Determine the [X, Y] coordinate at the center of the cell enclosing the given text.  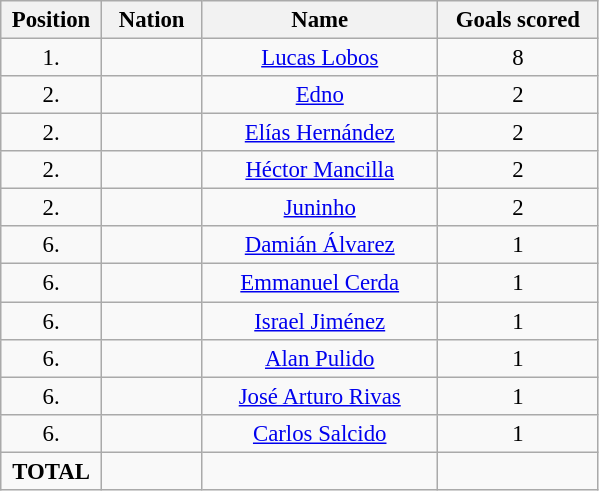
Israel Jiménez [320, 321]
Elías Hernández [320, 133]
Edno [320, 95]
1. [52, 58]
TOTAL [52, 471]
Lucas Lobos [320, 58]
Héctor Mancilla [320, 170]
Emmanuel Cerda [320, 283]
José Arturo Rivas [320, 396]
Alan Pulido [320, 358]
8 [518, 58]
Name [320, 20]
Juninho [320, 208]
Position [52, 20]
Goals scored [518, 20]
Carlos Salcido [320, 433]
Damián Álvarez [320, 245]
Nation [152, 20]
